Locate the cell with the specified text and output its [x, y] center coordinate. 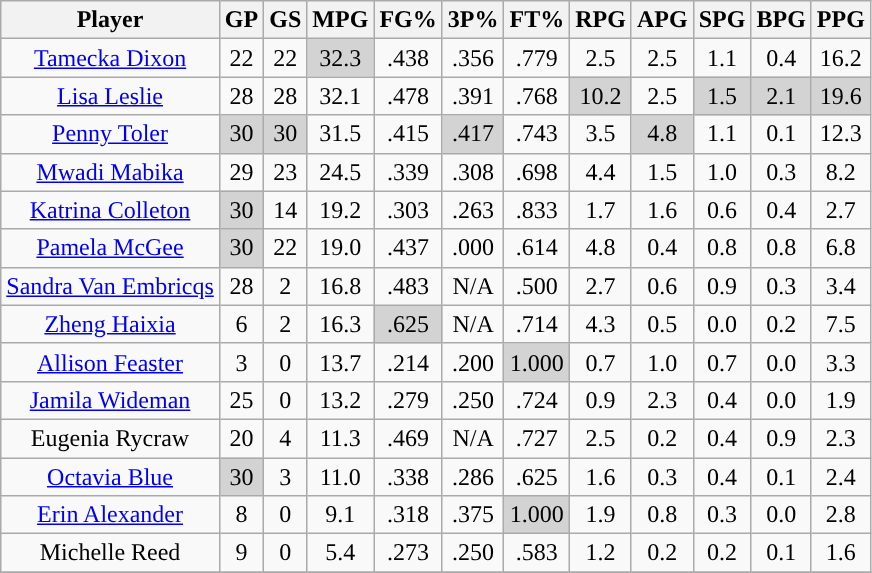
.438 [408, 58]
.614 [537, 248]
.727 [537, 438]
.500 [537, 286]
Penny Toler [110, 134]
Erin Alexander [110, 515]
16.3 [340, 324]
9.1 [340, 515]
3.4 [840, 286]
.743 [537, 134]
Zheng Haixia [110, 324]
.415 [408, 134]
1.7 [601, 210]
3.3 [840, 362]
Michelle Reed [110, 553]
Allison Feaster [110, 362]
SPG [722, 20]
Lisa Leslie [110, 96]
.200 [473, 362]
.698 [537, 172]
8 [241, 515]
.478 [408, 96]
Sandra Van Embricqs [110, 286]
6.8 [840, 248]
2.1 [781, 96]
25 [241, 400]
Katrina Colleton [110, 210]
2.8 [840, 515]
.339 [408, 172]
.833 [537, 210]
.469 [408, 438]
.714 [537, 324]
FG% [408, 20]
.356 [473, 58]
.483 [408, 286]
3P% [473, 20]
.338 [408, 477]
.768 [537, 96]
.375 [473, 515]
9 [241, 553]
4 [286, 438]
32.1 [340, 96]
.279 [408, 400]
Tamecka Dixon [110, 58]
RPG [601, 20]
.437 [408, 248]
2.4 [840, 477]
MPG [340, 20]
4.4 [601, 172]
.724 [537, 400]
GS [286, 20]
BPG [781, 20]
GP [241, 20]
7.5 [840, 324]
.779 [537, 58]
19.6 [840, 96]
.417 [473, 134]
APG [662, 20]
Pamela McGee [110, 248]
16.8 [340, 286]
Eugenia Rycraw [110, 438]
6 [241, 324]
4.3 [601, 324]
.273 [408, 553]
.286 [473, 477]
Player [110, 20]
Octavia Blue [110, 477]
13.2 [340, 400]
.583 [537, 553]
11.0 [340, 477]
19.0 [340, 248]
31.5 [340, 134]
.303 [408, 210]
12.3 [840, 134]
13.7 [340, 362]
24.5 [340, 172]
.214 [408, 362]
Jamila Wideman [110, 400]
FT% [537, 20]
.000 [473, 248]
PPG [840, 20]
5.4 [340, 553]
23 [286, 172]
1.2 [601, 553]
14 [286, 210]
29 [241, 172]
16.2 [840, 58]
.308 [473, 172]
20 [241, 438]
.391 [473, 96]
3.5 [601, 134]
.318 [408, 515]
19.2 [340, 210]
32.3 [340, 58]
11.3 [340, 438]
.263 [473, 210]
Mwadi Mabika [110, 172]
8.2 [840, 172]
0.5 [662, 324]
10.2 [601, 96]
